Search for the cell housing the specified text and yield its [X, Y] center coordinate. 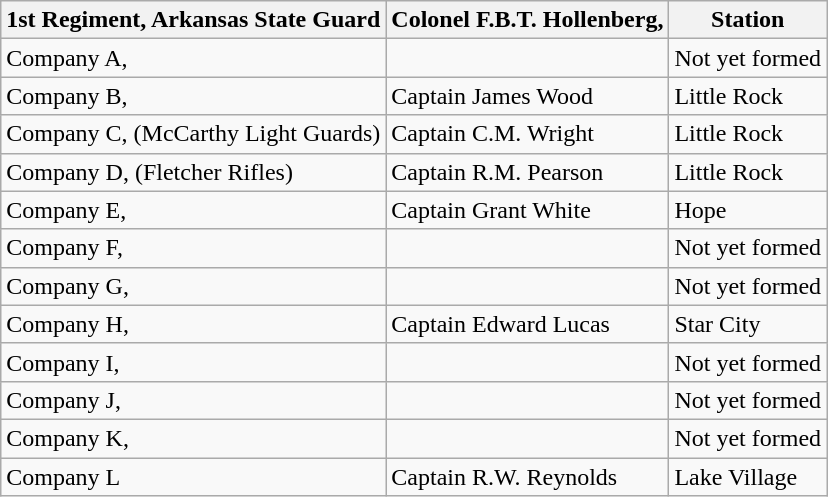
Captain R.M. Pearson [528, 172]
Captain C.M. Wright [528, 134]
Captain R.W. Reynolds [528, 477]
Captain Grant White [528, 210]
Company J, [194, 400]
Company B, [194, 96]
Company I, [194, 362]
Company G, [194, 286]
Star City [748, 324]
Captain James Wood [528, 96]
Hope [748, 210]
1st Regiment, Arkansas State Guard [194, 20]
Company L [194, 477]
Company H, [194, 324]
Company F, [194, 248]
Company K, [194, 438]
Company A, [194, 58]
Colonel F.B.T. Hollenberg, [528, 20]
Captain Edward Lucas [528, 324]
Company D, (Fletcher Rifles) [194, 172]
Company C, (McCarthy Light Guards) [194, 134]
Company E, [194, 210]
Station [748, 20]
Lake Village [748, 477]
